Locate the cell with the specified text and output its [x, y] center coordinate. 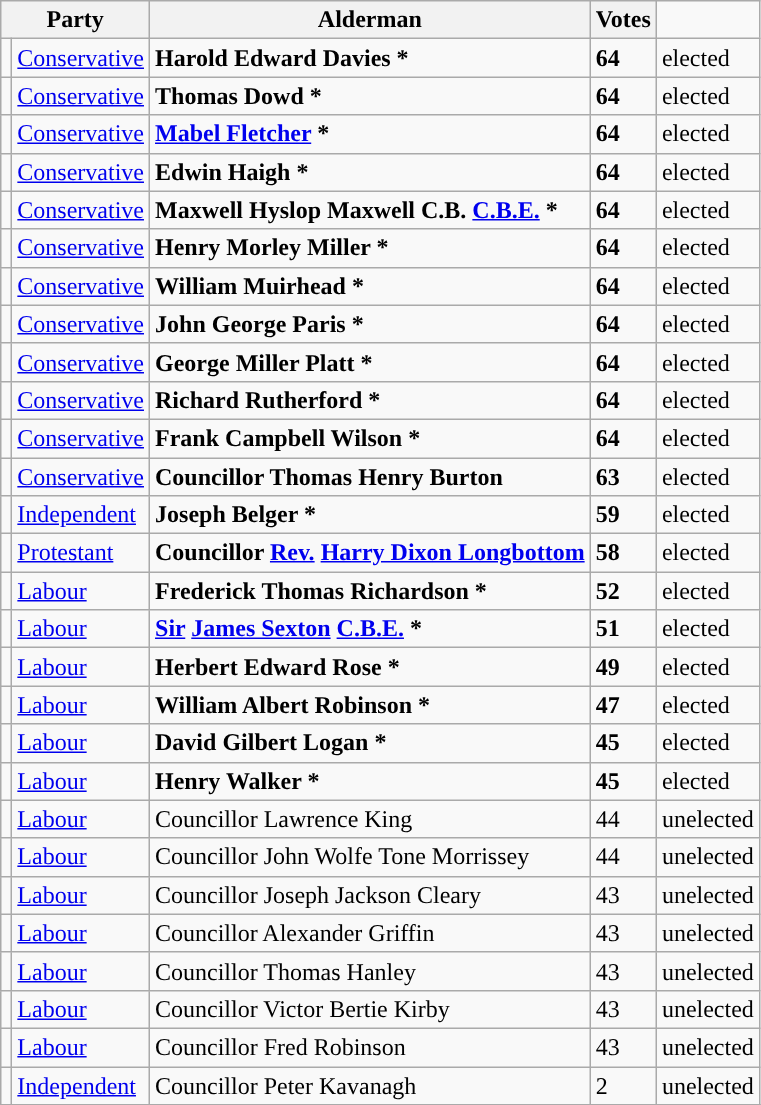
51 [623, 629]
Councillor Fred Robinson [370, 1047]
Edwin Haigh * [370, 172]
Protestant [81, 553]
Henry Morley Miller * [370, 248]
Thomas Dowd * [370, 96]
49 [623, 667]
Councillor Thomas Henry Burton [370, 477]
Maxwell Hyslop Maxwell C.B. C.B.E. * [370, 210]
Harold Edward Davies * [370, 58]
Councillor Lawrence King [370, 819]
Councillor Rev. Harry Dixon Longbottom [370, 553]
Councillor John Wolfe Tone Morrissey [370, 857]
William Albert Robinson * [370, 705]
Frederick Thomas Richardson * [370, 591]
63 [623, 477]
52 [623, 591]
Mabel Fletcher * [370, 134]
59 [623, 515]
Herbert Edward Rose * [370, 667]
Votes [623, 20]
Councillor Thomas Hanley [370, 971]
David Gilbert Logan * [370, 743]
Joseph Belger * [370, 515]
Councillor Alexander Griffin [370, 933]
Councillor Joseph Jackson Cleary [370, 895]
Richard Rutherford * [370, 400]
2 [623, 1085]
Alderman [370, 20]
Party [76, 20]
Councillor Peter Kavanagh [370, 1085]
Henry Walker * [370, 781]
Councillor Victor Bertie Kirby [370, 1009]
Frank Campbell Wilson * [370, 438]
William Muirhead * [370, 286]
George Miller Platt * [370, 362]
John George Paris * [370, 324]
58 [623, 553]
Sir James Sexton C.B.E. * [370, 629]
47 [623, 705]
